Identify which cell holds the provided text, then report its (X, Y) central coordinate. 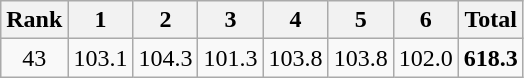
4 (296, 20)
104.3 (166, 58)
3 (230, 20)
618.3 (490, 58)
1 (100, 20)
43 (34, 58)
Rank (34, 20)
6 (426, 20)
101.3 (230, 58)
102.0 (426, 58)
5 (360, 20)
2 (166, 20)
Total (490, 20)
103.1 (100, 58)
